For the text-containing cell, return its midpoint in (X, Y) coordinate format. 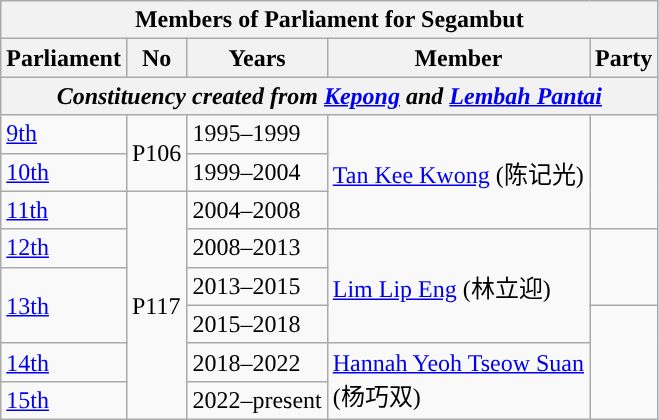
1995–1999 (257, 134)
13th (64, 305)
Members of Parliament for Segambut (330, 20)
2022–present (257, 400)
2015–2018 (257, 324)
Years (257, 58)
Constituency created from Kepong and Lembah Pantai (330, 96)
10th (64, 172)
11th (64, 210)
Lim Lip Eng (林立迎) (458, 286)
1999–2004 (257, 172)
9th (64, 134)
12th (64, 248)
2013–2015 (257, 286)
14th (64, 362)
15th (64, 400)
2008–2013 (257, 248)
No (156, 58)
2004–2008 (257, 210)
Hannah Yeoh Tseow Suan (杨巧双) (458, 381)
P117 (156, 305)
Party (624, 58)
Parliament (64, 58)
Tan Kee Kwong (陈记光) (458, 172)
2018–2022 (257, 362)
Member (458, 58)
P106 (156, 153)
